Extract the (x, y) coordinate from the center of the cell holding the provided text.  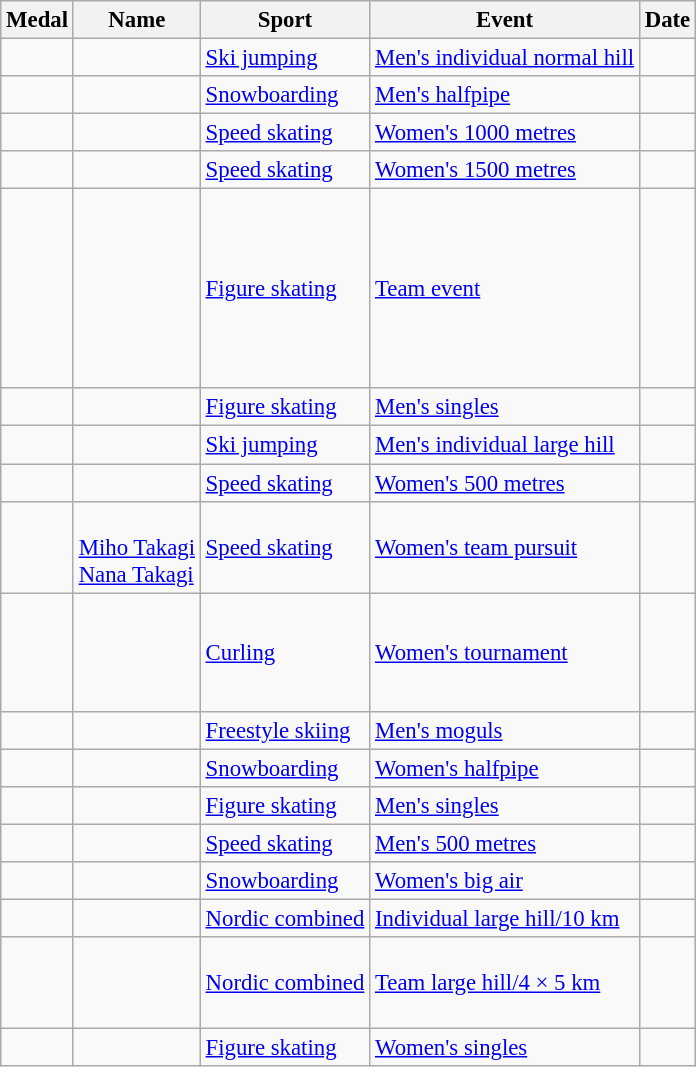
Men's moguls (505, 730)
Women's halfpipe (505, 768)
Team large hill/4 × 5 km (505, 983)
Medal (38, 20)
Curling (284, 652)
Women's tournament (505, 652)
Individual large hill/10 km (505, 918)
Event (505, 20)
Team event (505, 289)
Freestyle skiing (284, 730)
Women's 500 metres (505, 483)
Women's big air (505, 881)
Sport (284, 20)
Men's halfpipe (505, 95)
Men's individual large hill (505, 445)
Women's 1500 metres (505, 170)
Women's 1000 metres (505, 133)
Name (136, 20)
Men's 500 metres (505, 843)
Women's singles (505, 1048)
Women's team pursuit (505, 547)
Miho TakagiNana Takagi (136, 547)
Date (667, 20)
Men's individual normal hill (505, 58)
